Search for the cell housing the specified text and yield its (X, Y) center coordinate. 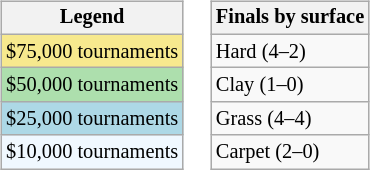
Legend (92, 18)
Carpet (2–0) (290, 152)
Clay (1–0) (290, 85)
Hard (4–2) (290, 51)
$75,000 tournaments (92, 51)
Grass (4–4) (290, 119)
Finals by surface (290, 18)
$50,000 tournaments (92, 85)
$25,000 tournaments (92, 119)
$10,000 tournaments (92, 152)
